Detect which cell encompasses the target text, then output its [X, Y] center coordinate. 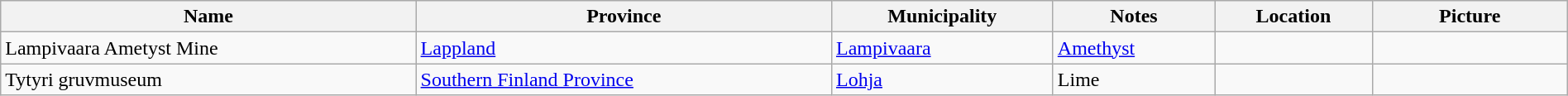
Lampivaara [942, 48]
Province [624, 17]
Lime [1133, 79]
Picture [1470, 17]
Lohja [942, 79]
Notes [1133, 17]
Lappland [624, 48]
Tytyri gruvmuseum [208, 79]
Location [1293, 17]
Southern Finland Province [624, 79]
Name [208, 17]
Amethyst [1133, 48]
Lampivaara Ametyst Mine [208, 48]
Municipality [942, 17]
